Scan for the cell matching the given text and deliver its [X, Y] coordinate at center. 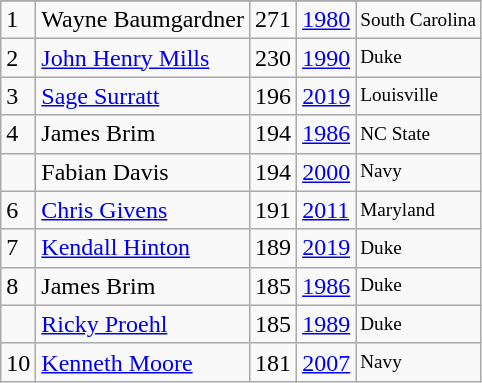
2000 [326, 172]
NC State [418, 134]
191 [274, 210]
Wayne Baumgardner [143, 20]
1989 [326, 324]
2007 [326, 362]
South Carolina [418, 20]
1990 [326, 58]
189 [274, 248]
6 [18, 210]
230 [274, 58]
Kenneth Moore [143, 362]
4 [18, 134]
271 [274, 20]
8 [18, 286]
Fabian Davis [143, 172]
Chris Givens [143, 210]
Kendall Hinton [143, 248]
2011 [326, 210]
181 [274, 362]
1980 [326, 20]
3 [18, 96]
Louisville [418, 96]
196 [274, 96]
10 [18, 362]
Sage Surratt [143, 96]
1 [18, 20]
7 [18, 248]
John Henry Mills [143, 58]
Ricky Proehl [143, 324]
2 [18, 58]
Maryland [418, 210]
